Return [x, y] of the center of cell containing provided text 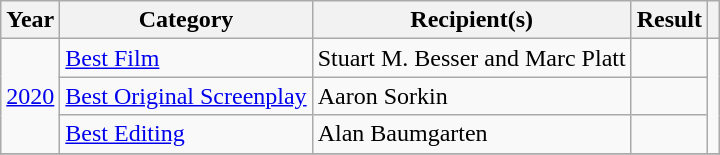
Stuart M. Besser and Marc Platt [472, 58]
Recipient(s) [472, 20]
Category [186, 20]
Alan Baumgarten [472, 134]
Year [30, 20]
Best Editing [186, 134]
Best Film [186, 58]
Aaron Sorkin [472, 96]
2020 [30, 96]
Result [669, 20]
Best Original Screenplay [186, 96]
